Locate the cell with the specified text and output its (X, Y) center coordinate. 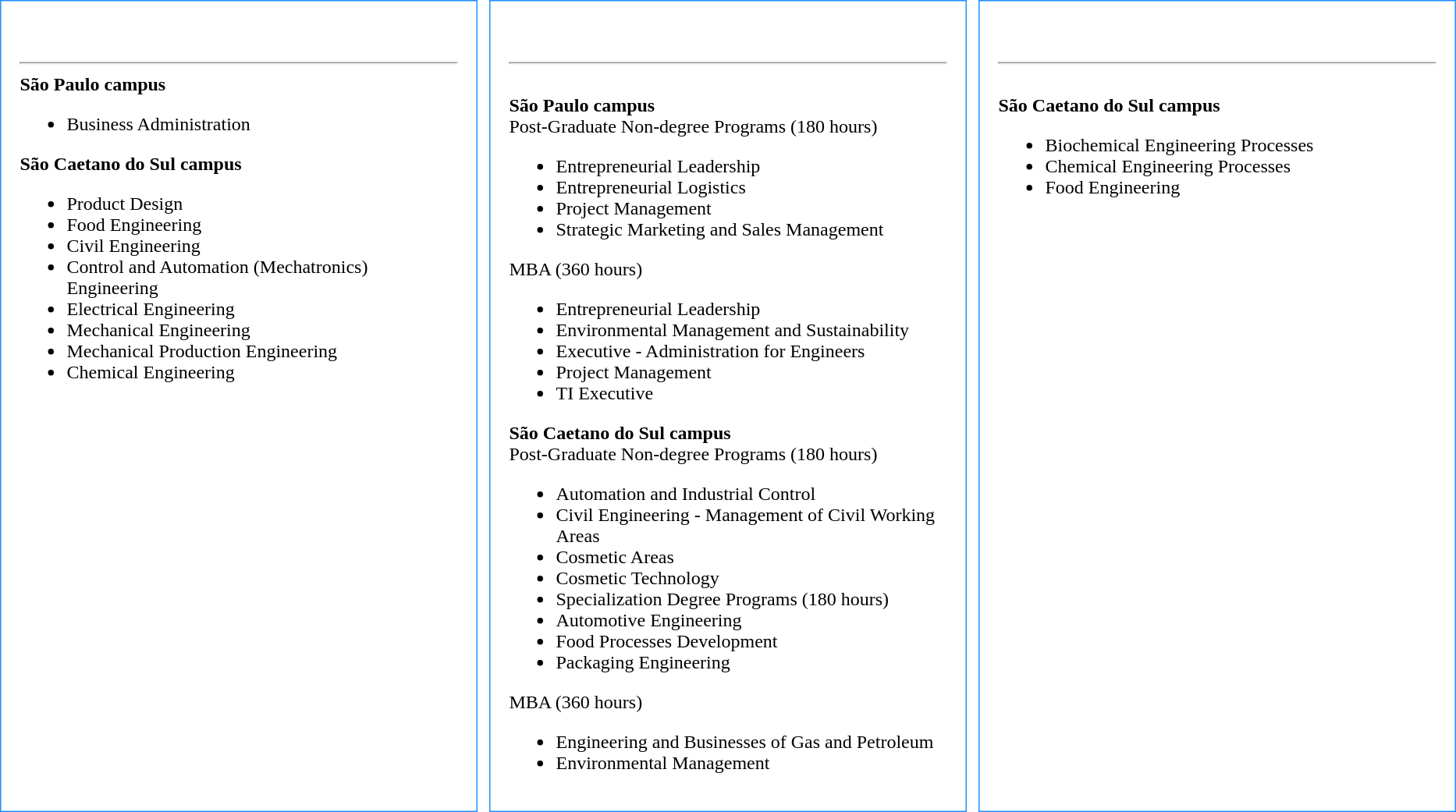
São Caetano do Sul campusBiochemical Engineering ProcessesChemical Engineering ProcessesFood Engineering (1217, 406)
